Extract the (X, Y) coordinate from the center of the cell holding the provided text.  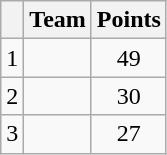
Points (128, 20)
2 (12, 96)
49 (128, 58)
30 (128, 96)
1 (12, 58)
3 (12, 134)
Team (58, 20)
27 (128, 134)
